From the cell containing the given text, extract its center point as (x, y) coordinate. 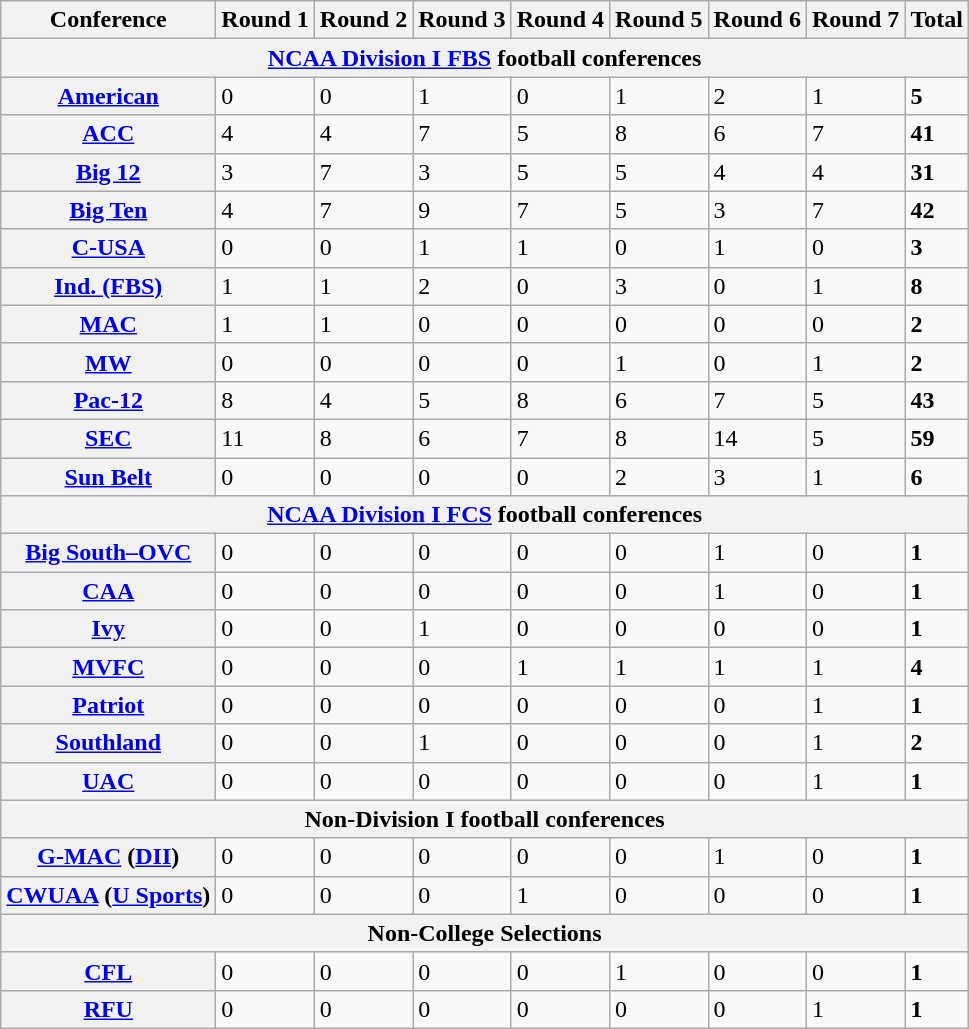
Patriot (108, 705)
Round 5 (659, 20)
Southland (108, 743)
Round 1 (265, 20)
Round 7 (855, 20)
Ivy (108, 629)
Round 2 (363, 20)
CAA (108, 591)
Pac-12 (108, 400)
RFU (108, 1009)
Non-Division I football conferences (485, 819)
Round 4 (560, 20)
9 (462, 210)
59 (937, 438)
MVFC (108, 667)
Total (937, 20)
Big Ten (108, 210)
41 (937, 134)
Big 12 (108, 172)
Round 3 (462, 20)
NCAA Division I FCS football conferences (485, 515)
UAC (108, 781)
ACC (108, 134)
CWUAA (U Sports) (108, 895)
American (108, 96)
Big South–OVC (108, 553)
MAC (108, 324)
43 (937, 400)
G-MAC (DII) (108, 857)
SEC (108, 438)
MW (108, 362)
11 (265, 438)
CFL (108, 971)
Sun Belt (108, 477)
42 (937, 210)
NCAA Division I FBS football conferences (485, 58)
31 (937, 172)
Round 6 (757, 20)
Ind. (FBS) (108, 286)
C-USA (108, 248)
14 (757, 438)
Non-College Selections (485, 933)
Conference (108, 20)
